For the text-containing cell, return its midpoint in [X, Y] coordinate format. 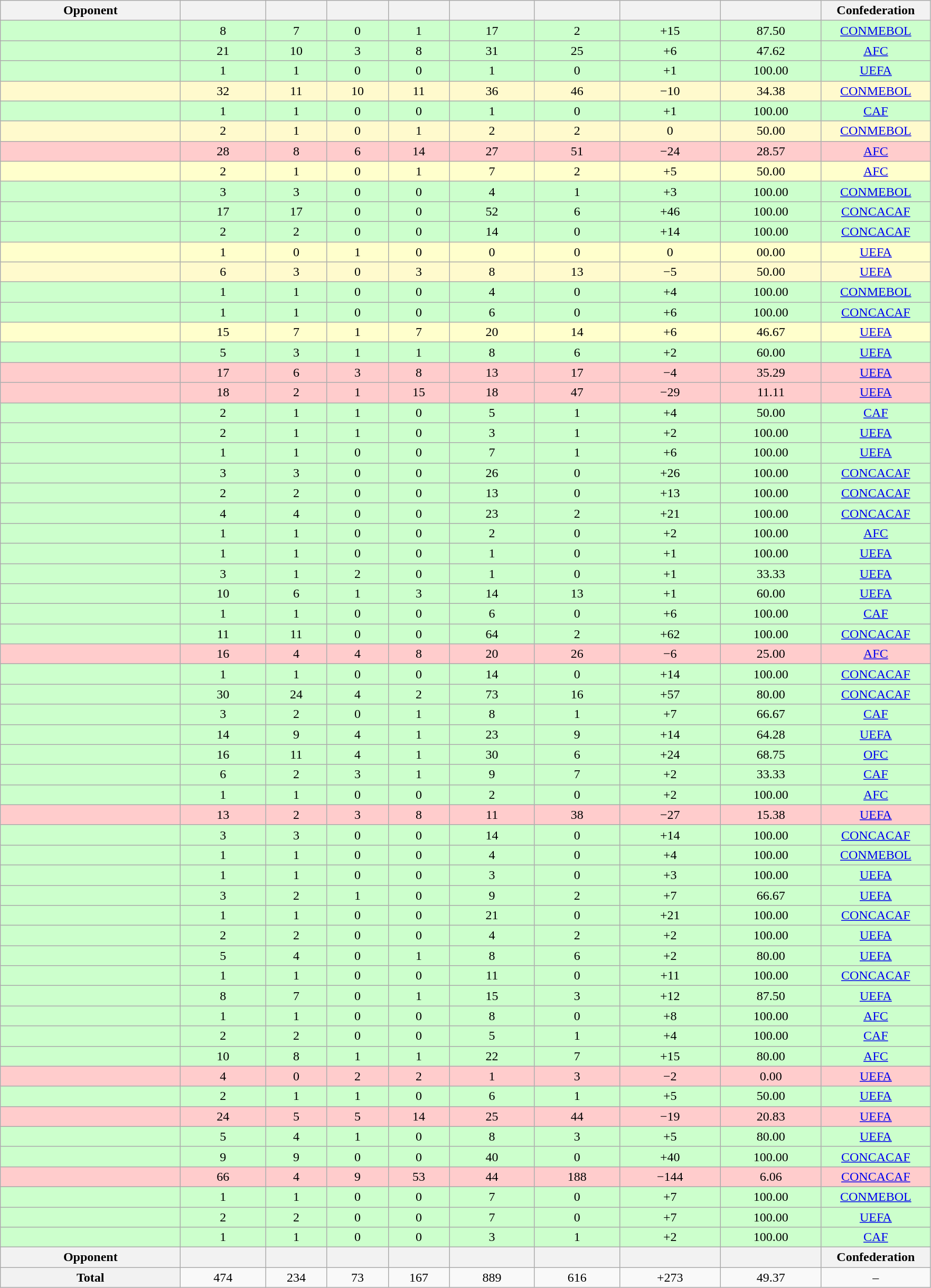
27 [492, 151]
52 [492, 211]
15.38 [771, 815]
68.75 [771, 754]
+46 [670, 211]
6.06 [771, 1177]
−29 [670, 393]
OFC [876, 754]
28 [223, 151]
−2 [670, 1076]
34.38 [771, 91]
Total [91, 1277]
0.00 [771, 1076]
46.67 [771, 332]
11.11 [771, 393]
+8 [670, 1016]
−5 [670, 272]
+11 [670, 976]
66 [223, 1177]
64.28 [771, 734]
51 [577, 151]
−6 [670, 654]
+26 [670, 473]
−4 [670, 372]
−144 [670, 1177]
+273 [670, 1277]
889 [492, 1277]
−19 [670, 1116]
+40 [670, 1156]
49.37 [771, 1277]
47 [577, 393]
+13 [670, 493]
167 [419, 1277]
00.00 [771, 252]
31 [492, 51]
+12 [670, 996]
616 [577, 1277]
38 [577, 815]
+24 [670, 754]
40 [492, 1156]
53 [419, 1177]
25.00 [771, 654]
−24 [670, 151]
64 [492, 634]
46 [577, 91]
474 [223, 1277]
– [876, 1277]
36 [492, 91]
20.83 [771, 1116]
35.29 [771, 372]
28.57 [771, 151]
47.62 [771, 51]
−27 [670, 815]
22 [492, 1056]
32 [223, 91]
+57 [670, 694]
+62 [670, 634]
−10 [670, 91]
234 [296, 1277]
188 [577, 1177]
